Locate the cell with the specified text and output its (x, y) center coordinate. 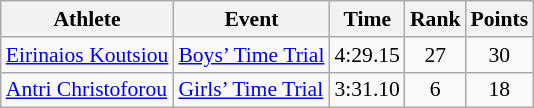
30 (499, 55)
Points (499, 19)
Rank (436, 19)
Time (366, 19)
Event (251, 19)
Antri Christoforou (88, 90)
Boys’ Time Trial (251, 55)
Girls’ Time Trial (251, 90)
4:29.15 (366, 55)
27 (436, 55)
Eirinaios Koutsiou (88, 55)
3:31.10 (366, 90)
18 (499, 90)
Athlete (88, 19)
6 (436, 90)
